Capture the cell that displays the provided text and extract its [x, y] central coordinate. 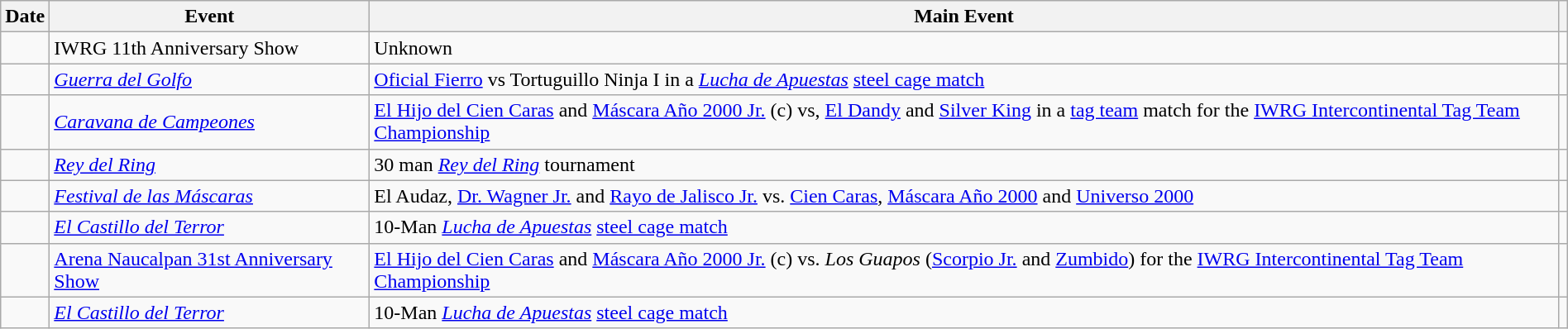
El Audaz, Dr. Wagner Jr. and Rayo de Jalisco Jr. vs. Cien Caras, Máscara Año 2000 and Universo 2000 [964, 196]
30 man Rey del Ring tournament [964, 164]
Festival de las Máscaras [210, 196]
Rey del Ring [210, 164]
Date [25, 17]
Main Event [964, 17]
Guerra del Golfo [210, 79]
Oficial Fierro vs Tortuguillo Ninja I in a Lucha de Apuestas steel cage match [964, 79]
Arena Naucalpan 31st Anniversary Show [210, 269]
Event [210, 17]
Caravana de Campeones [210, 122]
IWRG 11th Anniversary Show [210, 48]
Unknown [964, 48]
El Hijo del Cien Caras and Máscara Año 2000 Jr. (c) vs. Los Guapos (Scorpio Jr. and Zumbido) for the IWRG Intercontinental Tag Team Championship [964, 269]
